Output the [x, y] coordinate of the center of the cell containing the given text.  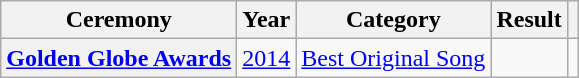
Result [529, 20]
Ceremony [119, 20]
Year [266, 20]
Golden Globe Awards [119, 58]
Best Original Song [394, 58]
Category [394, 20]
2014 [266, 58]
